Pinpoint the cell where the given text exists, returning its [X, Y] midpoint coordinate. 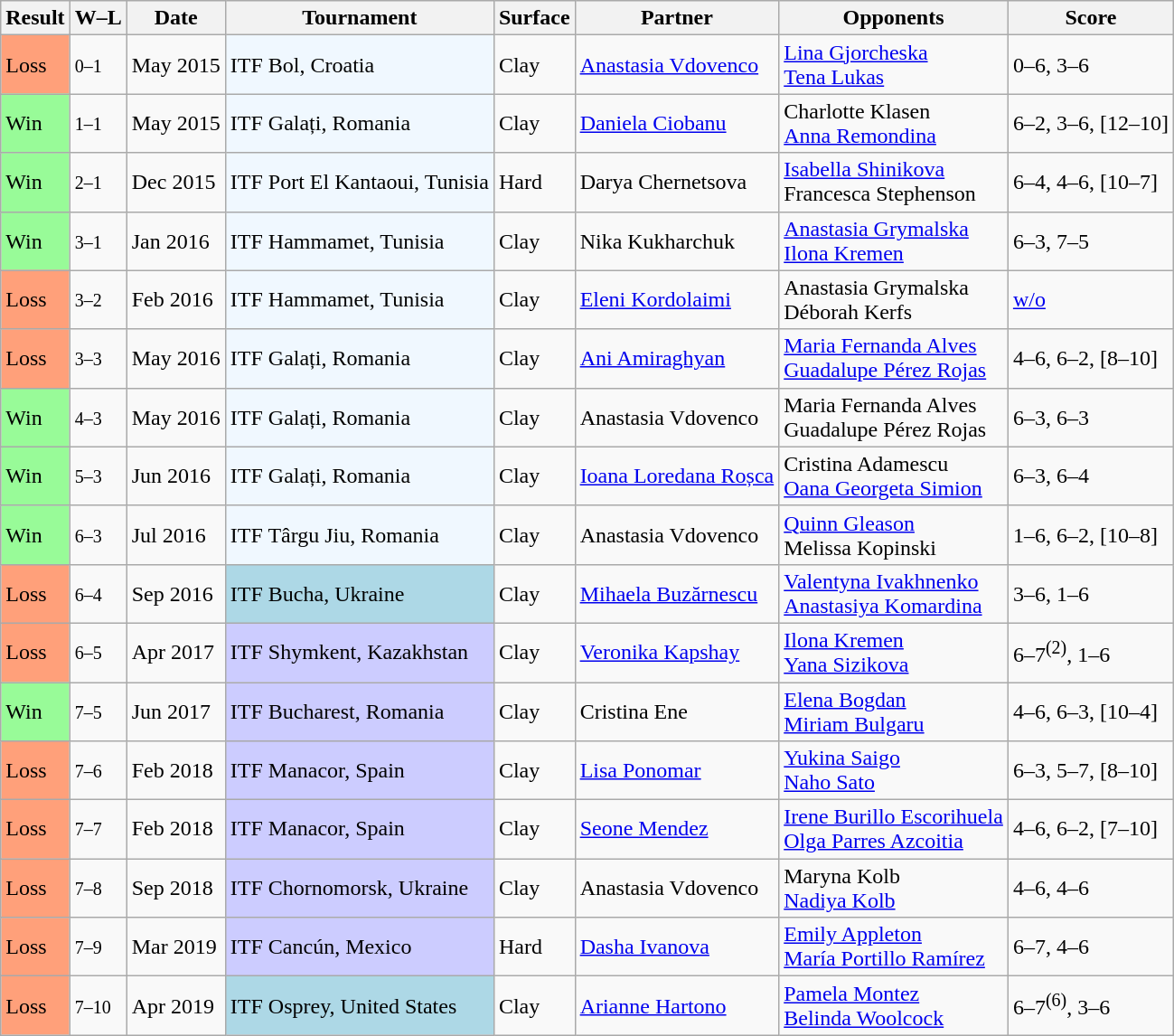
Cristina Ene [677, 711]
Veronika Kapshay [677, 653]
0–1 [98, 65]
7–5 [98, 711]
6–3, 6–3 [1090, 418]
ITF Bucha, Ukraine [360, 593]
Opponents [894, 18]
ITF Port El Kantaoui, Tunisia [360, 183]
6–7(2), 1–6 [1090, 653]
Arianne Hartono [677, 1005]
Sep 2018 [175, 888]
Dasha Ivanova [677, 947]
Emily Appleton María Portillo Ramírez [894, 947]
Partner [677, 18]
Maryna Kolb Nadiya Kolb [894, 888]
Eleni Kordolaimi [677, 300]
Charlotte Klasen Anna Remondina [894, 123]
6–4 [98, 593]
3–6, 1–6 [1090, 593]
Daniela Ciobanu [677, 123]
Seone Mendez [677, 830]
Lina Gjorcheska Tena Lukas [894, 65]
6–3 [98, 535]
Feb 2016 [175, 300]
Anastasia Grymalska Ilona Kremen [894, 240]
6–2, 3–6, [12–10] [1090, 123]
6–4, 4–6, [10–7] [1090, 183]
ITF Târgu Jiu, Romania [360, 535]
3–1 [98, 240]
Lisa Ponomar [677, 770]
ITF Osprey, United States [360, 1005]
Jan 2016 [175, 240]
Yukina Saigo Naho Sato [894, 770]
Ilona Kremen Yana Sizikova [894, 653]
Tournament [360, 18]
Isabella Shinikova Francesca Stephenson [894, 183]
Jun 2016 [175, 476]
3–3 [98, 358]
7–9 [98, 947]
Cristina Adamescu Oana Georgeta Simion [894, 476]
Date [175, 18]
7–8 [98, 888]
ITF Cancún, Mexico [360, 947]
0–6, 3–6 [1090, 65]
2–1 [98, 183]
4–3 [98, 418]
6–5 [98, 653]
Anastasia Grymalska Déborah Kerfs [894, 300]
ITF Chornomorsk, Ukraine [360, 888]
Ani Amiraghyan [677, 358]
Ioana Loredana Roșca [677, 476]
6–3, 6–4 [1090, 476]
Valentyna Ivakhnenko Anastasiya Komardina [894, 593]
Mar 2019 [175, 947]
Jul 2016 [175, 535]
Irene Burillo Escorihuela Olga Parres Azcoitia [894, 830]
Pamela Montez Belinda Woolcock [894, 1005]
W–L [98, 18]
6–3, 5–7, [8–10] [1090, 770]
6–7(6), 3–6 [1090, 1005]
7–6 [98, 770]
Elena Bogdan Miriam Bulgaru [894, 711]
4–6, 4–6 [1090, 888]
1–1 [98, 123]
1–6, 6–2, [10–8] [1090, 535]
ITF Bol, Croatia [360, 65]
ITF Shymkent, Kazakhstan [360, 653]
Surface [534, 18]
Apr 2017 [175, 653]
Jun 2017 [175, 711]
4–6, 6–2, [8–10] [1090, 358]
ITF Bucharest, Romania [360, 711]
6–3, 7–5 [1090, 240]
4–6, 6–2, [7–10] [1090, 830]
5–3 [98, 476]
Result [35, 18]
w/o [1090, 300]
7–7 [98, 830]
Dec 2015 [175, 183]
Mihaela Buzărnescu [677, 593]
Score [1090, 18]
Quinn Gleason Melissa Kopinski [894, 535]
Nika Kukharchuk [677, 240]
Darya Chernetsova [677, 183]
7–10 [98, 1005]
6–7, 4–6 [1090, 947]
Apr 2019 [175, 1005]
Sep 2016 [175, 593]
3–2 [98, 300]
4–6, 6–3, [10–4] [1090, 711]
